Pinpoint the cell where the given text exists, returning its (X, Y) midpoint coordinate. 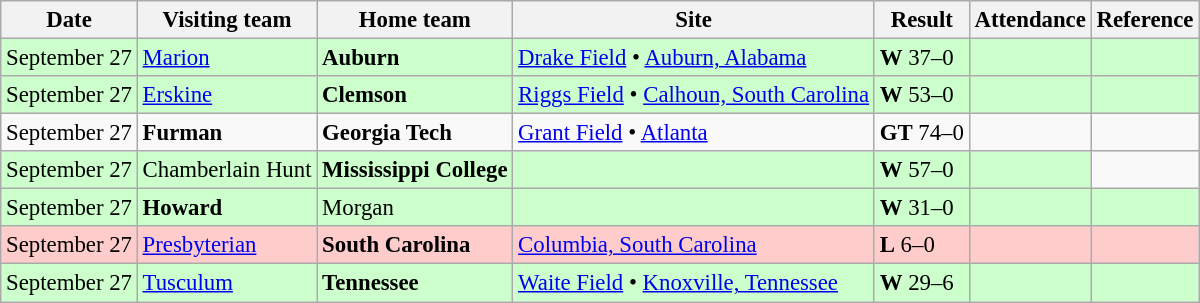
Erskine (227, 95)
Reference (1145, 20)
Riggs Field • Calhoun, South Carolina (694, 95)
Clemson (415, 95)
Drake Field • Auburn, Alabama (694, 58)
Howard (227, 208)
Result (922, 20)
Auburn (415, 58)
W 57–0 (922, 170)
Chamberlain Hunt (227, 170)
Home team (415, 20)
Presbyterian (227, 245)
W 31–0 (922, 208)
Site (694, 20)
Tennessee (415, 283)
Columbia, South Carolina (694, 245)
Mississippi College (415, 170)
Furman (227, 133)
Visiting team (227, 20)
Morgan (415, 208)
Marion (227, 58)
Georgia Tech (415, 133)
W 29–6 (922, 283)
Grant Field • Atlanta (694, 133)
W 53–0 (922, 95)
Tusculum (227, 283)
Attendance (1030, 20)
L 6–0 (922, 245)
W 37–0 (922, 58)
South Carolina (415, 245)
GT 74–0 (922, 133)
Waite Field • Knoxville, Tennessee (694, 283)
Date (69, 20)
